Output the (X, Y) coordinate of the center of the cell containing the given text.  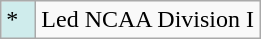
Led NCAA Division I (148, 20)
* (18, 20)
